Output the [X, Y] coordinate of the center of the cell containing the given text.  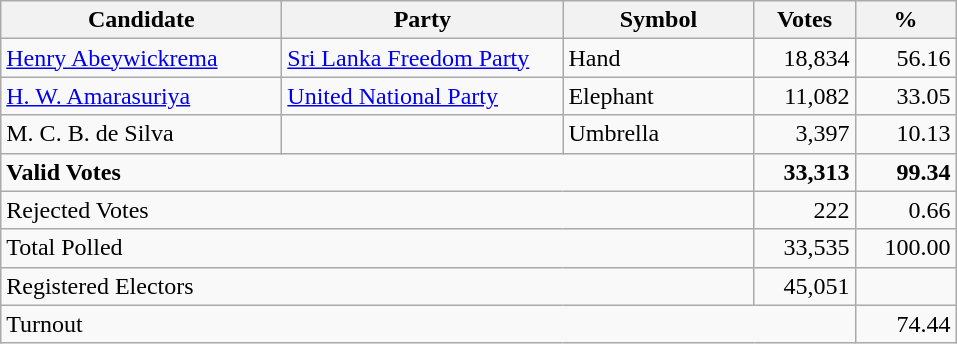
Henry Abeywickrema [142, 58]
Turnout [428, 324]
Party [422, 20]
100.00 [906, 248]
Umbrella [658, 134]
Votes [804, 20]
56.16 [906, 58]
% [906, 20]
3,397 [804, 134]
74.44 [906, 324]
45,051 [804, 286]
33,313 [804, 172]
Valid Votes [378, 172]
Registered Electors [378, 286]
Candidate [142, 20]
H. W. Amarasuriya [142, 96]
Hand [658, 58]
33.05 [906, 96]
11,082 [804, 96]
0.66 [906, 210]
Elephant [658, 96]
10.13 [906, 134]
222 [804, 210]
99.34 [906, 172]
18,834 [804, 58]
Total Polled [378, 248]
Rejected Votes [378, 210]
M. C. B. de Silva [142, 134]
Sri Lanka Freedom Party [422, 58]
33,535 [804, 248]
Symbol [658, 20]
United National Party [422, 96]
